Output the (X, Y) coordinate of the center of the cell containing the given text.  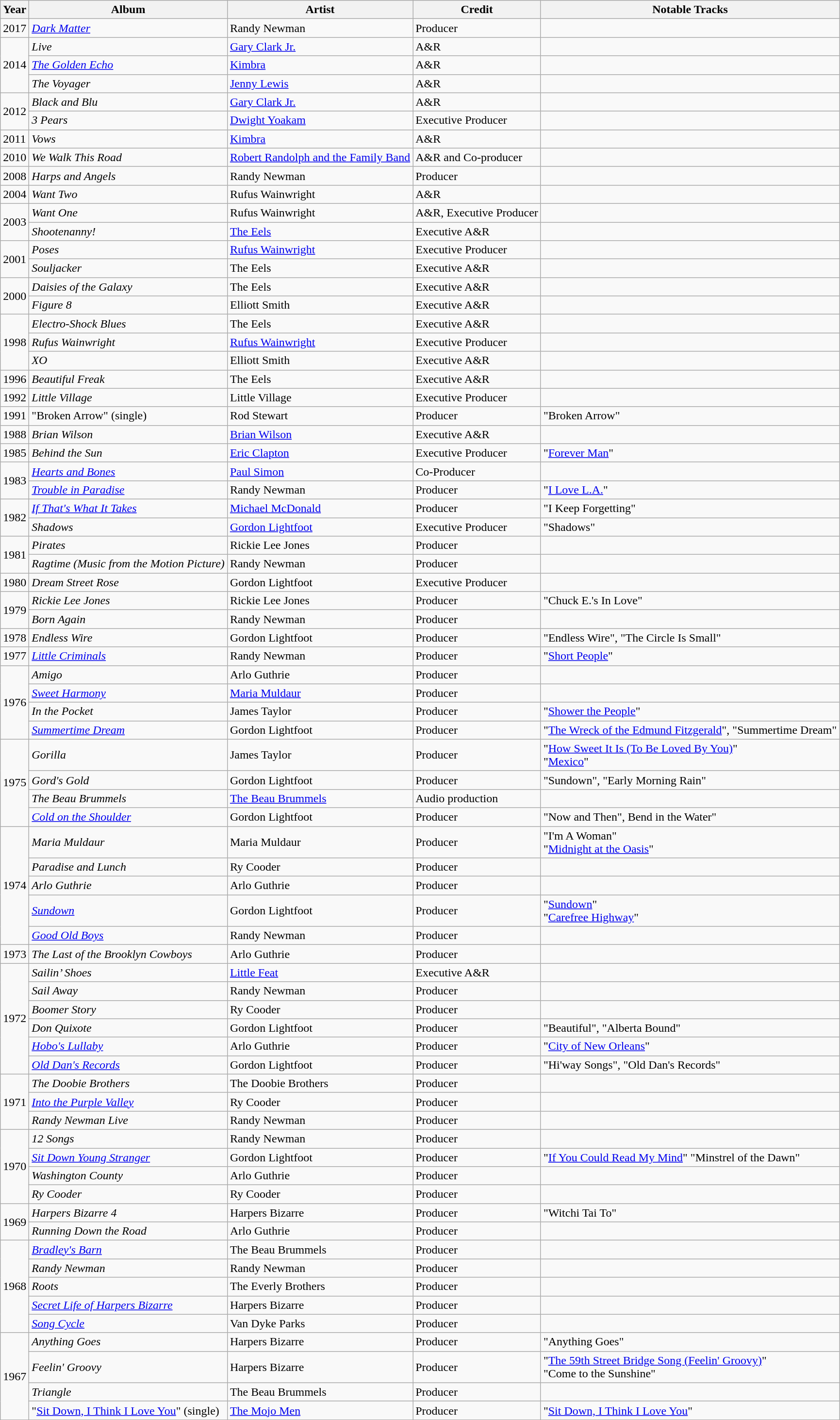
"The Wreck of the Edmund Fitzgerald", "Summertime Dream" (690, 730)
Cold on the Shoulder (128, 817)
The Golden Echo (128, 65)
The Everly Brothers (320, 1287)
"Sundown" "Carefree Highway" (690, 910)
Pirates (128, 545)
1985 (15, 453)
"Beautiful", "Alberta Bound" (690, 1028)
Sundown (128, 910)
"Broken Arrow" (single) (128, 416)
"Short People" (690, 656)
Audio production (477, 798)
1973 (15, 954)
Dream Street Rose (128, 582)
2011 (15, 139)
"Hi'way Songs", "Old Dan's Records" (690, 1065)
Poses (128, 250)
If That's What It Takes (128, 508)
Behind the Sun (128, 453)
Dwight Yoakam (320, 120)
1974 (15, 885)
"Now and Then", Bend in the Water" (690, 817)
Black and Blu (128, 102)
Gorilla (128, 755)
Boomer Story (128, 1009)
2001 (15, 259)
1991 (15, 416)
"I Love L.A." (690, 490)
2008 (15, 176)
Little Criminals (128, 656)
Into the Purple Valley (128, 1102)
"Shower the People" (690, 711)
Shootenanny! (128, 231)
1988 (15, 434)
2014 (15, 65)
XO (128, 361)
1969 (15, 1222)
Paradise and Lunch (128, 867)
"Shadows" (690, 527)
Want Two (128, 194)
2000 (15, 296)
1967 (15, 1376)
Little Feat (320, 973)
Souljacker (128, 268)
Co-Producer (477, 471)
"Endless Wire", "The Circle Is Small" (690, 638)
Harps and Angels (128, 176)
Endless Wire (128, 638)
1981 (15, 555)
1970 (15, 1166)
1971 (15, 1102)
1976 (15, 702)
12 Songs (128, 1139)
2010 (15, 157)
1992 (15, 397)
"Witchi Tai To" (690, 1213)
Artist (320, 10)
Sail Away (128, 991)
1998 (15, 342)
"The 59th Street Bridge Song (Feelin' Groovy)" "Come to the Sunshine" (690, 1367)
Shadows (128, 527)
Washington County (128, 1176)
"Sit Down, I Think I Love You" (single) (128, 1410)
Sailin’ Shoes (128, 973)
Running Down the Road (128, 1231)
Sweet Harmony (128, 693)
Ragtime (Music from the Motion Picture) (128, 564)
1983 (15, 480)
"Broken Arrow" (690, 416)
Want One (128, 213)
In the Pocket (128, 711)
Harpers Bizarre 4 (128, 1213)
1968 (15, 1287)
"Sit Down, I Think I Love You" (690, 1410)
"I Keep Forgetting" (690, 508)
A&R, Executive Producer (477, 213)
We Walk This Road (128, 157)
A&R and Co-producer (477, 157)
Triangle (128, 1392)
Hobo's Lullaby (128, 1046)
Live (128, 47)
Sit Down Young Stranger (128, 1157)
3 Pears (128, 120)
Old Dan's Records (128, 1065)
Summertime Dream (128, 730)
2012 (15, 111)
Eric Clapton (320, 453)
Bradley's Barn (128, 1250)
The Mojo Men (320, 1410)
"Chuck E.'s In Love" (690, 601)
Roots (128, 1287)
Electro-Shock Blues (128, 324)
"If You Could Read My Mind" "Minstrel of the Dawn" (690, 1157)
1978 (15, 638)
Year (15, 10)
"Forever Man" (690, 453)
Van Dyke Parks (320, 1323)
Hearts and Bones (128, 471)
Michael McDonald (320, 508)
"How Sweet It Is (To Be Loved By You)" "Mexico" (690, 755)
Dark Matter (128, 28)
Rod Stewart (320, 416)
1977 (15, 656)
Robert Randolph and the Family Band (320, 157)
1975 (15, 782)
Album (128, 10)
"I'm A Woman" "Midnight at the Oasis" (690, 842)
"Sundown", "Early Morning Rain" (690, 780)
"City of New Orleans" (690, 1046)
Credit (477, 10)
Song Cycle (128, 1323)
Good Old Boys (128, 936)
The Voyager (128, 83)
Notable Tracks (690, 10)
Feelin' Groovy (128, 1367)
Randy Newman Live (128, 1120)
Figure 8 (128, 305)
2017 (15, 28)
1996 (15, 379)
Don Quixote (128, 1028)
Gord's Gold (128, 780)
Born Again (128, 619)
Anything Goes (128, 1342)
Beautiful Freak (128, 379)
Daisies of the Galaxy (128, 287)
The Last of the Brooklyn Cowboys (128, 954)
Jenny Lewis (320, 83)
1982 (15, 517)
2004 (15, 194)
1972 (15, 1019)
1979 (15, 610)
"Anything Goes" (690, 1342)
Trouble in Paradise (128, 490)
1980 (15, 582)
Amigo (128, 675)
Secret Life of Harpers Bizarre (128, 1305)
Vows (128, 139)
2003 (15, 222)
Paul Simon (320, 471)
